Pinpoint the cell where the given text exists, returning its [x, y] midpoint coordinate. 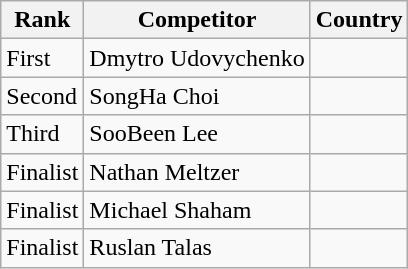
Ruslan Talas [197, 248]
Nathan Meltzer [197, 172]
Country [359, 20]
Second [42, 96]
Michael Shaham [197, 210]
First [42, 58]
SongHa Choi [197, 96]
Competitor [197, 20]
SooBeen Lee [197, 134]
Rank [42, 20]
Third [42, 134]
Dmytro Udovychenko [197, 58]
